Detect which cell encompasses the target text, then output its (x, y) center coordinate. 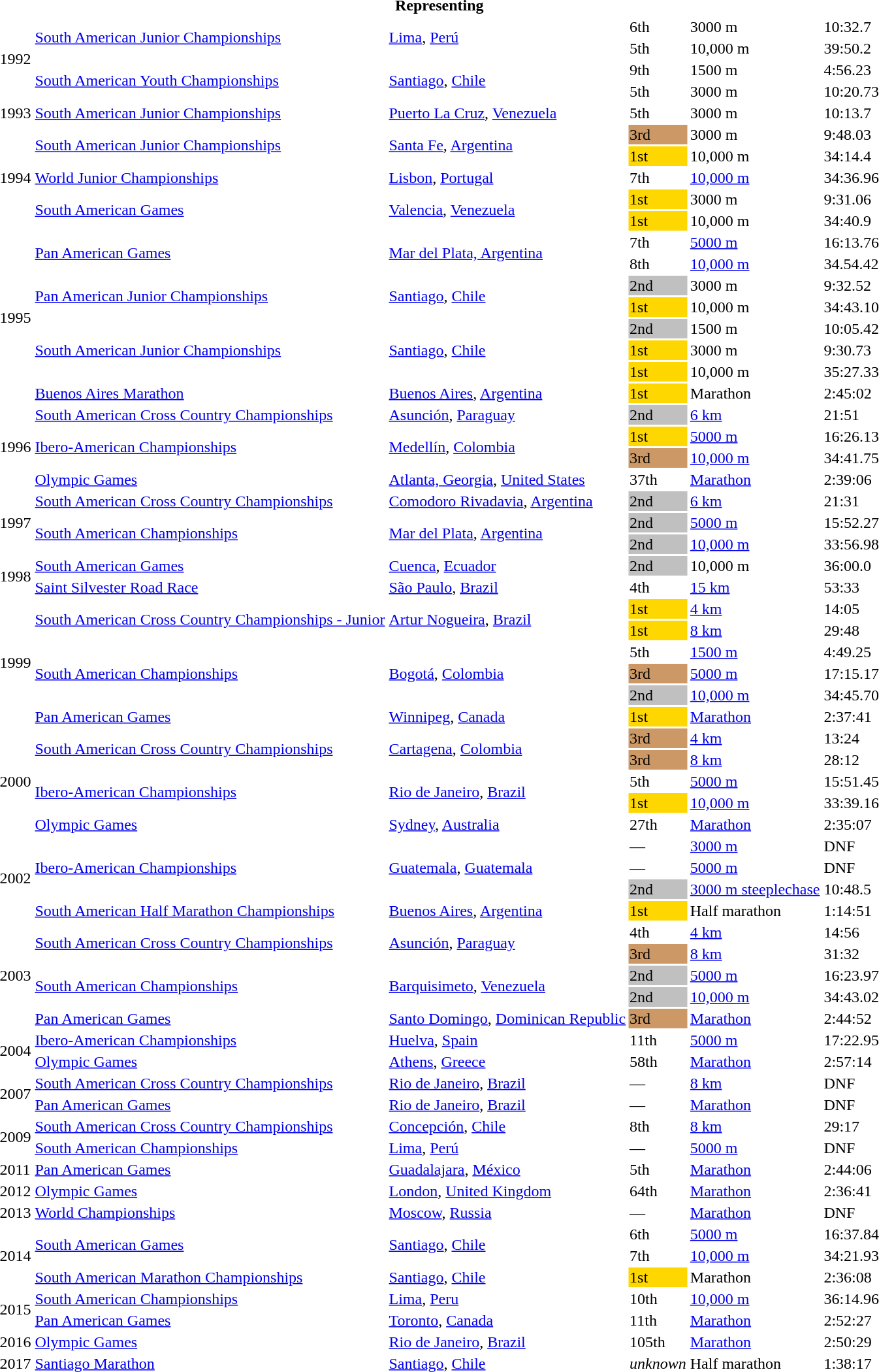
3000 m steeplechase (755, 889)
15 km (755, 587)
Cartagena, Colombia (507, 749)
Half marathon (755, 911)
10th (658, 1299)
Atlanta, Georgia, United States (507, 480)
Winnipeg, Canada (507, 717)
Athens, Greece (507, 1062)
Cuenca, Ecuador (507, 566)
Bogotá, Colombia (507, 674)
Sydney, Australia (507, 825)
Valencia, Venezuela (507, 210)
Lima, Peru (507, 1299)
South American Youth Championships (210, 81)
World Junior Championships (210, 178)
9th (658, 70)
Pan American Junior Championships (210, 297)
Santo Domingo, Dominican Republic (507, 1019)
South American Cross Country Championships - Junior (210, 619)
27th (658, 825)
105th (658, 1342)
São Paulo, Brazil (507, 587)
Concepción, Chile (507, 1126)
South American Marathon Championships (210, 1277)
Moscow, Russia (507, 1213)
Toronto, Canada (507, 1320)
Guadalajara, México (507, 1169)
Huelva, Spain (507, 1040)
Santa Fe, Argentina (507, 145)
64th (658, 1191)
Guatemala, Guatemala (507, 868)
37th (658, 480)
Artur Nogueira, Brazil (507, 619)
Saint Silvester Road Race (210, 587)
Barquisimeto, Venezuela (507, 987)
World Championships (210, 1213)
58th (658, 1062)
Puerto La Cruz, Venezuela (507, 113)
Buenos Aires Marathon (210, 393)
Lisbon, Portugal (507, 178)
London, United Kingdom (507, 1191)
Comodoro Rivadavia, Argentina (507, 501)
Medellín, Colombia (507, 447)
South American Half Marathon Championships (210, 911)
